Return (X, Y) of the center of cell containing provided text 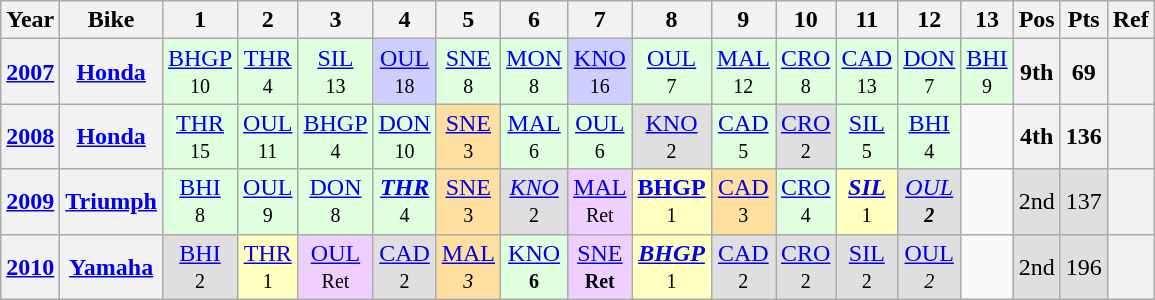
6 (534, 20)
4 (404, 20)
10 (806, 20)
2 (268, 20)
CRO4 (806, 202)
OUL9 (268, 202)
136 (1084, 136)
SIL5 (867, 136)
Pos (1036, 20)
MAL6 (534, 136)
2008 (30, 136)
MAL3 (468, 266)
12 (930, 20)
OUL7 (672, 72)
4th (1036, 136)
OUL18 (404, 72)
Yamaha (112, 266)
DON10 (404, 136)
11 (867, 20)
MAL12 (743, 72)
1 (200, 20)
BHI4 (930, 136)
CAD3 (743, 202)
7 (600, 20)
THR1 (268, 266)
9 (743, 20)
2007 (30, 72)
CAD5 (743, 136)
BHI8 (200, 202)
13 (987, 20)
196 (1084, 266)
SIL13 (336, 72)
OUL6 (600, 136)
Pts (1084, 20)
CRO8 (806, 72)
SNERet (600, 266)
137 (1084, 202)
MALRet (600, 202)
SIL1 (867, 202)
Bike (112, 20)
69 (1084, 72)
CAD13 (867, 72)
OULRet (336, 266)
Ref (1130, 20)
DON8 (336, 202)
2009 (30, 202)
BHGP 10 (200, 72)
Triumph (112, 202)
5 (468, 20)
SIL2 (867, 266)
SNE8 (468, 72)
THR15 (200, 136)
BHGP 4 (336, 136)
9th (1036, 72)
DON7 (930, 72)
BHI9 (987, 72)
KNO16 (600, 72)
Year (30, 20)
8 (672, 20)
3 (336, 20)
2010 (30, 266)
MON8 (534, 72)
KNO6 (534, 266)
BHI2 (200, 266)
OUL11 (268, 136)
